Determine the (X, Y) coordinate at the center of the cell enclosing the given text.  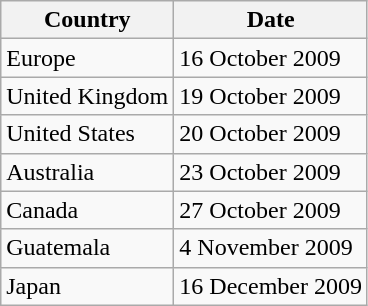
Europe (88, 58)
United States (88, 134)
20 October 2009 (271, 134)
27 October 2009 (271, 210)
United Kingdom (88, 96)
16 October 2009 (271, 58)
19 October 2009 (271, 96)
4 November 2009 (271, 248)
Japan (88, 286)
Australia (88, 172)
Country (88, 20)
23 October 2009 (271, 172)
Date (271, 20)
Canada (88, 210)
Guatemala (88, 248)
16 December 2009 (271, 286)
